Provide the (X, Y) coordinate of the cell's center where the given text is located.  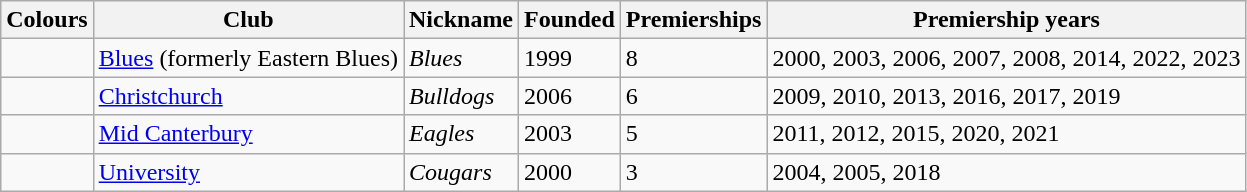
2009, 2010, 2013, 2016, 2017, 2019 (1006, 96)
Bulldogs (462, 96)
Premierships (694, 20)
8 (694, 58)
3 (694, 172)
Club (248, 20)
Nickname (462, 20)
1999 (570, 58)
2011, 2012, 2015, 2020, 2021 (1006, 134)
Founded (570, 20)
Eagles (462, 134)
6 (694, 96)
2000, 2003, 2006, 2007, 2008, 2014, 2022, 2023 (1006, 58)
2003 (570, 134)
2004, 2005, 2018 (1006, 172)
Mid Canterbury (248, 134)
5 (694, 134)
Christchurch (248, 96)
Cougars (462, 172)
2000 (570, 172)
Colours (47, 20)
Blues (formerly Eastern Blues) (248, 58)
University (248, 172)
Blues (462, 58)
Premiership years (1006, 20)
2006 (570, 96)
